Provide the (x, y) coordinate of the cell's center where the given text is located.  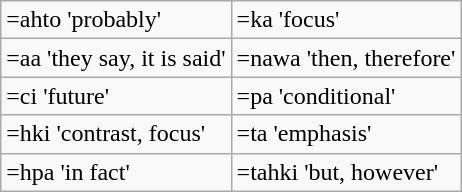
=ci 'future' (116, 96)
=nawa 'then, therefore' (346, 58)
=hki 'contrast, focus' (116, 134)
=hpa 'in fact' (116, 172)
=tahki 'but, however' (346, 172)
=pa 'conditional' (346, 96)
=ta 'emphasis' (346, 134)
=ka 'focus' (346, 20)
=aa 'they say, it is said' (116, 58)
=ahto 'probably' (116, 20)
